Search for the cell housing the specified text and yield its (x, y) center coordinate. 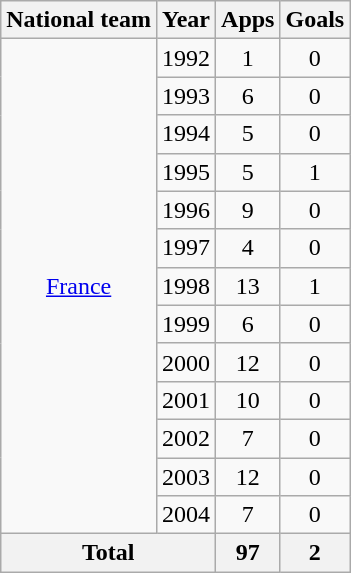
Goals (315, 20)
2002 (186, 438)
2001 (186, 400)
Year (186, 20)
13 (248, 286)
2004 (186, 515)
1997 (186, 248)
National team (79, 20)
1996 (186, 210)
2003 (186, 477)
1992 (186, 58)
1999 (186, 324)
9 (248, 210)
Apps (248, 20)
1998 (186, 286)
France (79, 286)
2 (315, 553)
1995 (186, 172)
97 (248, 553)
2000 (186, 362)
1993 (186, 96)
1994 (186, 134)
4 (248, 248)
10 (248, 400)
Total (108, 553)
